Find where the given text appears and provide that cell's center as [X, Y] coordinate. 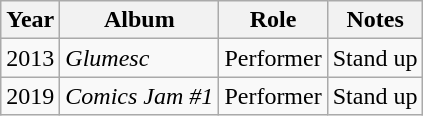
Comics Jam #1 [140, 96]
Glumesc [140, 58]
Notes [375, 20]
Year [30, 20]
Role [273, 20]
2019 [30, 96]
2013 [30, 58]
Album [140, 20]
